Identify which cell holds the provided text, then report its (x, y) central coordinate. 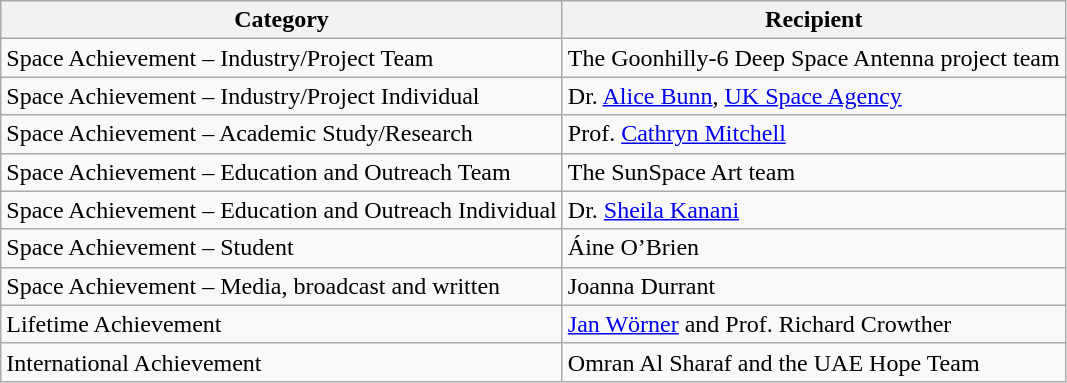
The SunSpace Art team (814, 172)
Space Achievement – Industry/Project Individual (282, 96)
Space Achievement – Education and Outreach Team (282, 172)
Jan Wörner and Prof. Richard Crowther (814, 324)
The Goonhilly-6 Deep Space Antenna project team (814, 58)
Space Achievement – Media, broadcast and written (282, 286)
Recipient (814, 20)
Space Achievement – Industry/Project Team (282, 58)
Space Achievement – Student (282, 248)
Omran Al Sharaf and the UAE Hope Team (814, 362)
Joanna Durrant (814, 286)
Dr. Alice Bunn, UK Space Agency (814, 96)
Áine O’Brien (814, 248)
International Achievement (282, 362)
Space Achievement – Education and Outreach Individual (282, 210)
Category (282, 20)
Dr. Sheila Kanani (814, 210)
Space Achievement – Academic Study/Research (282, 134)
Lifetime Achievement (282, 324)
Prof. Cathryn Mitchell (814, 134)
